Extract the [x, y] coordinate from the center of the cell holding the provided text.  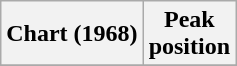
Chart (1968) [72, 34]
Peakposition [189, 34]
